Determine the (x, y) coordinate at the center of the cell enclosing the given text.  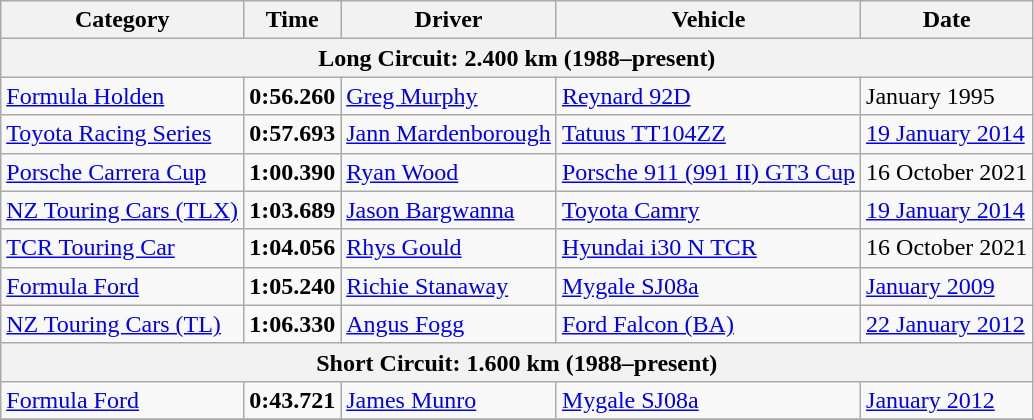
Toyota Camry (708, 210)
Porsche Carrera Cup (122, 172)
Angus Fogg (449, 324)
TCR Touring Car (122, 248)
Jason Bargwanna (449, 210)
22 January 2012 (947, 324)
0:56.260 (292, 96)
Hyundai i30 N TCR (708, 248)
James Munro (449, 400)
Date (947, 20)
Driver (449, 20)
Reynard 92D (708, 96)
1:04.056 (292, 248)
Long Circuit: 2.400 km (1988–present) (517, 58)
Category (122, 20)
Short Circuit: 1.600 km (1988–present) (517, 362)
0:57.693 (292, 134)
Vehicle (708, 20)
Jann Mardenborough (449, 134)
Richie Stanaway (449, 286)
1:05.240 (292, 286)
January 2012 (947, 400)
1:06.330 (292, 324)
Ford Falcon (BA) (708, 324)
Tatuus TT104ZZ (708, 134)
NZ Touring Cars (TL) (122, 324)
Porsche 911 (991 II) GT3 Cup (708, 172)
Toyota Racing Series (122, 134)
Rhys Gould (449, 248)
Formula Holden (122, 96)
Greg Murphy (449, 96)
January 2009 (947, 286)
Ryan Wood (449, 172)
0:43.721 (292, 400)
Time (292, 20)
NZ Touring Cars (TLX) (122, 210)
January 1995 (947, 96)
1:03.689 (292, 210)
1:00.390 (292, 172)
